Identify which cell holds the provided text, then report its [x, y] central coordinate. 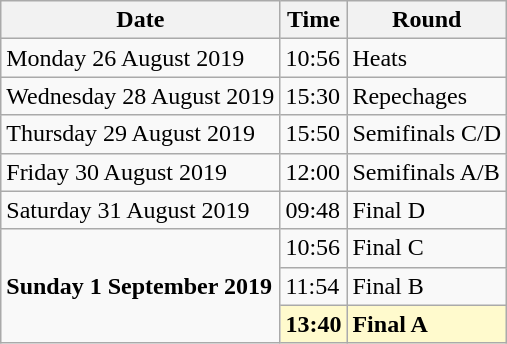
Saturday 31 August 2019 [140, 210]
Thursday 29 August 2019 [140, 134]
13:40 [314, 324]
Semifinals C/D [427, 134]
12:00 [314, 172]
11:54 [314, 286]
Time [314, 20]
09:48 [314, 210]
15:30 [314, 96]
Final D [427, 210]
Final C [427, 248]
Heats [427, 58]
Date [140, 20]
Final B [427, 286]
Monday 26 August 2019 [140, 58]
Semifinals A/B [427, 172]
Final A [427, 324]
15:50 [314, 134]
Wednesday 28 August 2019 [140, 96]
Sunday 1 September 2019 [140, 286]
Friday 30 August 2019 [140, 172]
Repechages [427, 96]
Round [427, 20]
